Capture the cell that displays the provided text and extract its [X, Y] central coordinate. 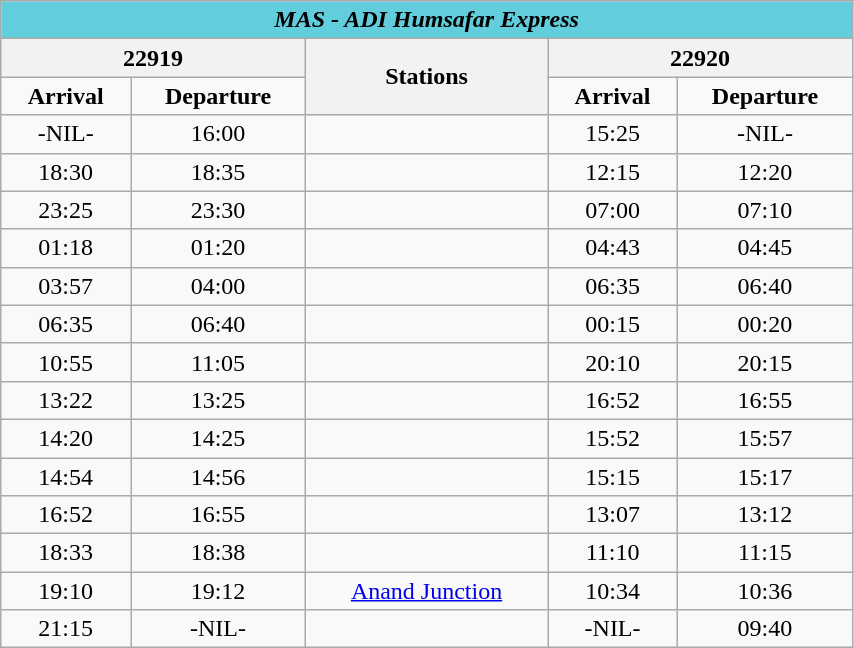
11:05 [218, 362]
16:00 [218, 134]
18:33 [66, 553]
10:36 [764, 591]
04:00 [218, 286]
13:12 [764, 515]
01:18 [66, 248]
11:15 [764, 553]
03:57 [66, 286]
07:00 [613, 210]
01:20 [218, 248]
13:22 [66, 400]
14:54 [66, 477]
14:20 [66, 438]
12:15 [613, 172]
15:57 [764, 438]
13:25 [218, 400]
00:20 [764, 324]
Stations [426, 77]
21:15 [66, 629]
19:12 [218, 591]
10:34 [613, 591]
18:30 [66, 172]
12:20 [764, 172]
20:10 [613, 362]
Anand Junction [426, 591]
23:30 [218, 210]
23:25 [66, 210]
11:10 [613, 553]
15:25 [613, 134]
09:40 [764, 629]
13:07 [613, 515]
10:55 [66, 362]
22919 [154, 58]
14:56 [218, 477]
18:38 [218, 553]
07:10 [764, 210]
04:45 [764, 248]
15:15 [613, 477]
14:25 [218, 438]
19:10 [66, 591]
15:52 [613, 438]
20:15 [764, 362]
15:17 [764, 477]
22920 [700, 58]
00:15 [613, 324]
04:43 [613, 248]
18:35 [218, 172]
MAS - ADI Humsafar Express [427, 20]
